Extract the (x, y) coordinate from the center of the cell holding the provided text.  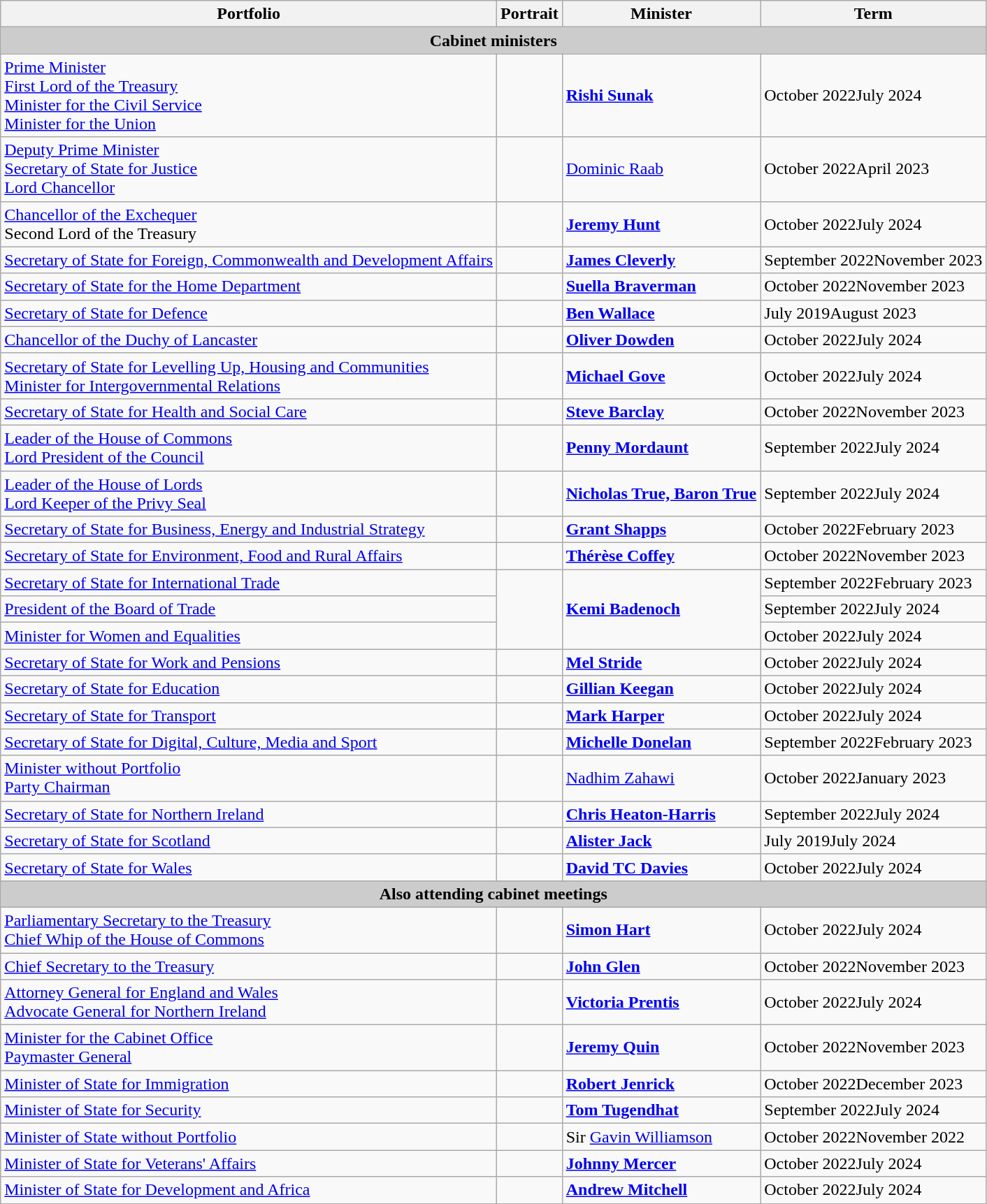
October 2022February 2023 (874, 530)
Johnny Mercer (661, 1163)
Prime MinisterFirst Lord of the TreasuryMinister for the Civil ServiceMinister for the Union (249, 95)
Also attending cabinet meetings (493, 894)
October 2022April 2023 (874, 169)
Secretary of State for the Home Department (249, 287)
Secretary of State for Business, Energy and Industrial Strategy (249, 530)
Mel Stride (661, 662)
Chief Secretary to the Treasury (249, 966)
Secretary of State for Levelling Up, Housing and CommunitiesMinister for Intergovernmental Relations (249, 376)
Rishi Sunak (661, 95)
Nadhim Zahawi (661, 778)
Secretary of State for Wales (249, 867)
Penny Mordaunt (661, 447)
Minister of State for Development and Africa (249, 1190)
Leader of the House of Lords Lord Keeper of the Privy Seal (249, 493)
John Glen (661, 966)
Secretary of State for Health and Social Care (249, 412)
Minister of State without Portfolio (249, 1137)
Cabinet ministers (493, 41)
Oliver Dowden (661, 340)
Dominic Raab (661, 169)
Thérèse Coffey (661, 556)
Secretary of State for Scotland (249, 841)
Chancellor of the ExchequerSecond Lord of the Treasury (249, 224)
Chris Heaton-Harris (661, 814)
Michelle Donelan (661, 742)
Victoria Prentis (661, 1002)
July 2019August 2023 (874, 313)
Portrait (530, 14)
Secretary of State for Defence (249, 313)
Leader of the House of Commons Lord President of the Council (249, 447)
October 2022November 2022 (874, 1137)
Minister of State for Security (249, 1110)
Sir Gavin Williamson (661, 1137)
Suella Braverman (661, 287)
Secretary of State for Education (249, 689)
Chancellor of the Duchy of Lancaster (249, 340)
Secretary of State for Foreign, Commonwealth and Development Affairs (249, 260)
Andrew Mitchell (661, 1190)
Michael Gove (661, 376)
Grant Shapps (661, 530)
Minister of State for Immigration (249, 1084)
Deputy Prime MinisterSecretary of State for JusticeLord Chancellor (249, 169)
Secretary of State for Environment, Food and Rural Affairs (249, 556)
Minister (661, 14)
Alister Jack (661, 841)
Jeremy Hunt (661, 224)
Secretary of State for Northern Ireland (249, 814)
Gillian Keegan (661, 689)
Minister without PortfolioParty Chairman (249, 778)
President of the Board of Trade (249, 609)
Secretary of State for Transport (249, 716)
James Cleverly (661, 260)
Parliamentary Secretary to the TreasuryChief Whip of the House of Commons (249, 929)
Minister for the Cabinet OfficePaymaster General (249, 1048)
Nicholas True, Baron True (661, 493)
Ben Wallace (661, 313)
Mark Harper (661, 716)
Kemi Badenoch (661, 609)
October 2022January 2023 (874, 778)
Simon Hart (661, 929)
Secretary of State for International Trade (249, 583)
Portfolio (249, 14)
October 2022December 2023 (874, 1084)
September 2022November 2023 (874, 260)
Tom Tugendhat (661, 1110)
Minister of State for Veterans' Affairs (249, 1163)
Term (874, 14)
Jeremy Quin (661, 1048)
Attorney General for England and WalesAdvocate General for Northern Ireland (249, 1002)
Minister for Women and Equalities (249, 636)
July 2019July 2024 (874, 841)
Robert Jenrick (661, 1084)
David TC Davies (661, 867)
Steve Barclay (661, 412)
Secretary of State for Digital, Culture, Media and Sport (249, 742)
Secretary of State for Work and Pensions (249, 662)
